Scan for the cell matching the given text and deliver its (X, Y) coordinate at center. 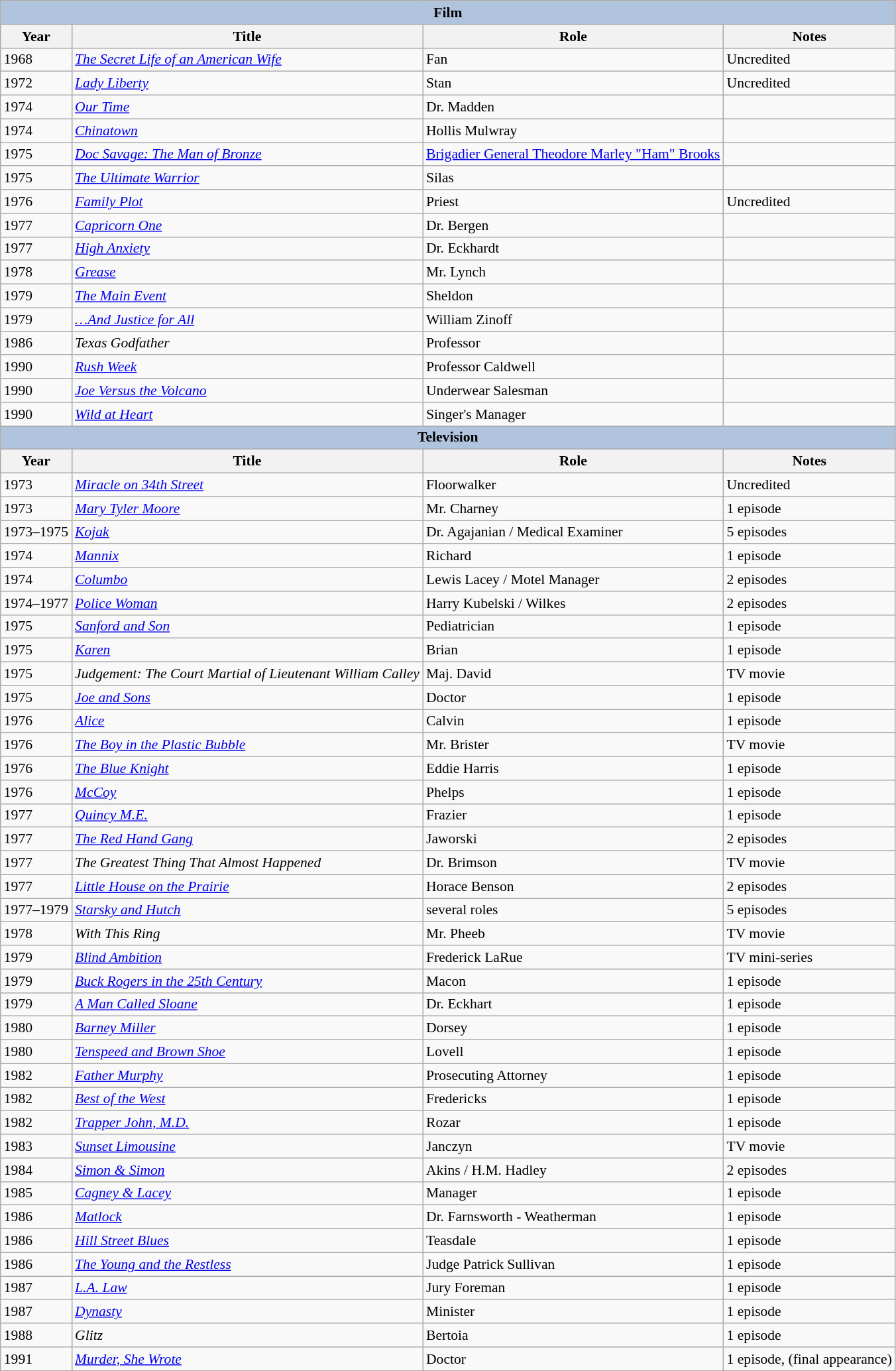
Maj. David (573, 674)
The Young and the Restless (247, 1264)
Doc Savage: The Man of Bronze (247, 154)
Police Woman (247, 603)
The Boy in the Plastic Bubble (247, 745)
Dr. Eckhart (573, 1004)
Richard (573, 556)
1968 (36, 60)
Dr. Farnsworth - Weatherman (573, 1217)
Judgement: The Court Martial of Lieutenant William Calley (247, 674)
Cagney & Lacey (247, 1193)
McCoy (247, 792)
Joe and Sons (247, 697)
Mary Tyler Moore (247, 508)
The Greatest Thing That Almost Happened (247, 863)
Fredericks (573, 1099)
Grease (247, 272)
Starsky and Hutch (247, 910)
Sheldon (573, 296)
1988 (36, 1335)
Bertoia (573, 1335)
Capricorn One (247, 225)
Glitz (247, 1335)
Film (448, 13)
Singer's Manager (573, 414)
Blind Ambition (247, 957)
Judge Patrick Sullivan (573, 1264)
Pediatrician (573, 626)
Father Murphy (247, 1075)
Prosecuting Attorney (573, 1075)
1985 (36, 1193)
Frederick LaRue (573, 957)
Buck Rogers in the 25th Century (247, 981)
Horace Benson (573, 886)
Calvin (573, 721)
Eddie Harris (573, 768)
Teasdale (573, 1241)
Barney Miller (247, 1028)
Rush Week (247, 367)
TV mini-series (810, 957)
L.A. Law (247, 1288)
Lady Liberty (247, 84)
The Ultimate Warrior (247, 178)
Harry Kubelski / Wilkes (573, 603)
The Red Hand Gang (247, 839)
Minister (573, 1312)
…And Justice for All (247, 320)
Sunset Limousine (247, 1146)
1984 (36, 1170)
Little House on the Prairie (247, 886)
Columbo (247, 579)
1 episode, (final appearance) (810, 1359)
Mr. Brister (573, 745)
Dr. Brimson (573, 863)
Lewis Lacey / Motel Manager (573, 579)
1974–1977 (36, 603)
William Zinoff (573, 320)
Joe Versus the Volcano (247, 390)
Dynasty (247, 1312)
Tenspeed and Brown Shoe (247, 1052)
Floorwalker (573, 485)
Akins / H.M. Hadley (573, 1170)
Sanford and Son (247, 626)
Best of the West (247, 1099)
Mr. Pheeb (573, 934)
Kojak (247, 532)
Trapper John, M.D. (247, 1123)
Hollis Mulwray (573, 131)
1991 (36, 1359)
Wild at Heart (247, 414)
Hill Street Blues (247, 1241)
1983 (36, 1146)
Matlock (247, 1217)
Dr. Bergen (573, 225)
A Man Called Sloane (247, 1004)
Professor Caldwell (573, 367)
Professor (573, 343)
Fan (573, 60)
Our Time (247, 107)
Dr. Agajanian / Medical Examiner (573, 532)
Simon & Simon (247, 1170)
Brigadier General Theodore Marley "Ham" Brooks (573, 154)
Janczyn (573, 1146)
1972 (36, 84)
High Anxiety (247, 249)
Phelps (573, 792)
Stan (573, 84)
Mr. Charney (573, 508)
Quincy M.E. (247, 815)
With This Ring (247, 934)
Macon (573, 981)
Frazier (573, 815)
Mannix (247, 556)
Television (448, 438)
Silas (573, 178)
Underwear Salesman (573, 390)
Murder, She Wrote (247, 1359)
The Secret Life of an American Wife (247, 60)
Rozar (573, 1123)
Dr. Eckhardt (573, 249)
1977–1979 (36, 910)
Karen (247, 650)
Mr. Lynch (573, 272)
1973–1975 (36, 532)
Jaworski (573, 839)
Priest (573, 202)
Texas Godfather (247, 343)
Dorsey (573, 1028)
Brian (573, 650)
Lovell (573, 1052)
Manager (573, 1193)
Family Plot (247, 202)
Miracle on 34th Street (247, 485)
Chinatown (247, 131)
Alice (247, 721)
The Main Event (247, 296)
Jury Foreman (573, 1288)
several roles (573, 910)
The Blue Knight (247, 768)
Dr. Madden (573, 107)
